For the text-containing cell, return its midpoint in (X, Y) coordinate format. 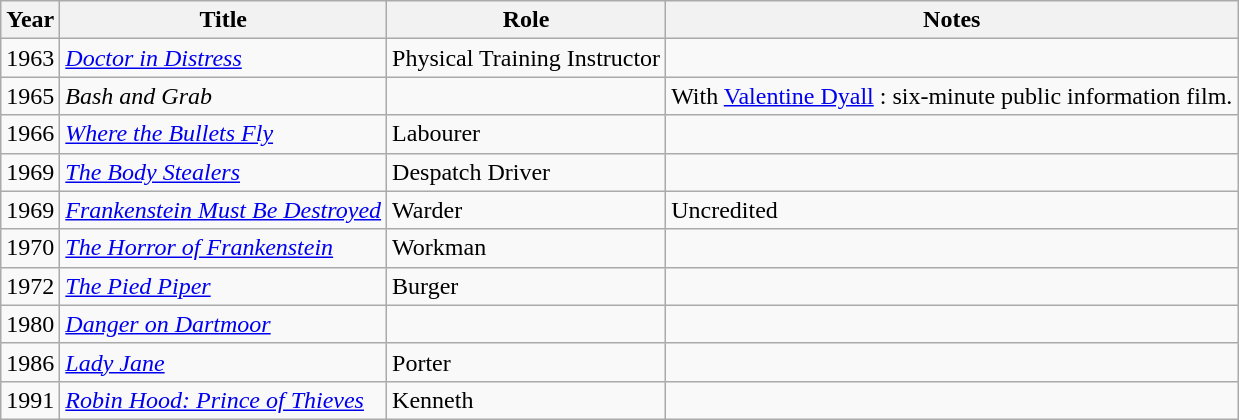
Role (526, 20)
1966 (30, 134)
Title (224, 20)
Kenneth (526, 400)
With Valentine Dyall : six-minute public information film. (952, 96)
Bash and Grab (224, 96)
1986 (30, 362)
Labourer (526, 134)
1972 (30, 286)
The Body Stealers (224, 172)
Robin Hood: Prince of Thieves (224, 400)
1965 (30, 96)
Workman (526, 248)
Notes (952, 20)
1963 (30, 58)
Frankenstein Must Be Destroyed (224, 210)
Year (30, 20)
Where the Bullets Fly (224, 134)
Lady Jane (224, 362)
Porter (526, 362)
Danger on Dartmoor (224, 324)
1991 (30, 400)
1980 (30, 324)
Uncredited (952, 210)
Physical Training Instructor (526, 58)
The Horror of Frankenstein (224, 248)
Burger (526, 286)
Despatch Driver (526, 172)
The Pied Piper (224, 286)
Doctor in Distress (224, 58)
Warder (526, 210)
1970 (30, 248)
